From the cell containing the given text, extract its center point as (x, y) coordinate. 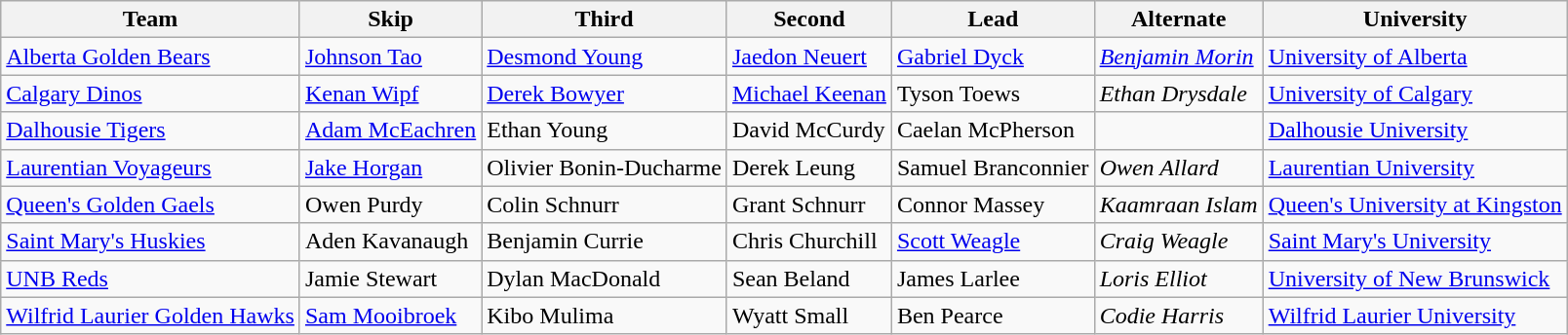
Michael Keenan (809, 93)
Saint Mary's University (1415, 242)
Tyson Toews (993, 93)
Kenan Wipf (390, 93)
University of Calgary (1415, 93)
Dalhousie Tigers (150, 130)
Wilfrid Laurier University (1415, 316)
Dylan MacDonald (605, 279)
Benjamin Morin (1178, 56)
Laurentian Voyageurs (150, 167)
Adam McEachren (390, 130)
Kibo Mulima (605, 316)
Owen Purdy (390, 205)
Grant Schnurr (809, 205)
Dalhousie University (1415, 130)
Alberta Golden Bears (150, 56)
Johnson Tao (390, 56)
Codie Harris (1178, 316)
Samuel Branconnier (993, 167)
Queen's Golden Gaels (150, 205)
Colin Schnurr (605, 205)
Laurentian University (1415, 167)
Queen's University at Kingston (1415, 205)
Second (809, 19)
Alternate (1178, 19)
Skip (390, 19)
Chris Churchill (809, 242)
Wyatt Small (809, 316)
Wilfrid Laurier Golden Hawks (150, 316)
Jamie Stewart (390, 279)
David McCurdy (809, 130)
Jaedon Neuert (809, 56)
Olivier Bonin-Ducharme (605, 167)
Third (605, 19)
Team (150, 19)
Ben Pearce (993, 316)
Sean Beland (809, 279)
UNB Reds (150, 279)
Ethan Drysdale (1178, 93)
Derek Leung (809, 167)
Calgary Dinos (150, 93)
University (1415, 19)
Ethan Young (605, 130)
University of Alberta (1415, 56)
Desmond Young (605, 56)
Sam Mooibroek (390, 316)
James Larlee (993, 279)
Owen Allard (1178, 167)
Kaamraan Islam (1178, 205)
Scott Weagle (993, 242)
Benjamin Currie (605, 242)
Caelan McPherson (993, 130)
Aden Kavanaugh (390, 242)
Lead (993, 19)
University of New Brunswick (1415, 279)
Gabriel Dyck (993, 56)
Loris Elliot (1178, 279)
Derek Bowyer (605, 93)
Connor Massey (993, 205)
Saint Mary's Huskies (150, 242)
Craig Weagle (1178, 242)
Jake Horgan (390, 167)
